Find where the given text appears and provide that cell's center as (X, Y) coordinate. 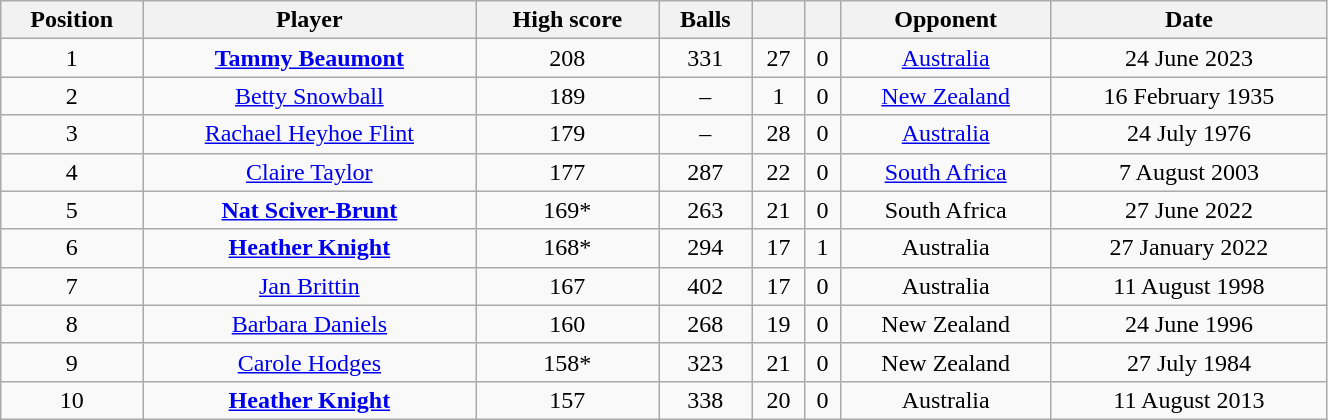
16 February 1935 (1188, 96)
27 July 1984 (1188, 362)
7 August 2003 (1188, 172)
323 (706, 362)
Claire Taylor (310, 172)
10 (72, 400)
338 (706, 400)
Date (1188, 20)
Barbara Daniels (310, 324)
287 (706, 172)
Rachael Heyhoe Flint (310, 134)
Jan Brittin (310, 286)
Balls (706, 20)
5 (72, 210)
294 (706, 248)
Opponent (946, 20)
Nat Sciver-Brunt (310, 210)
167 (568, 286)
11 August 2013 (1188, 400)
208 (568, 58)
High score (568, 20)
268 (706, 324)
179 (568, 134)
263 (706, 210)
Carole Hodges (310, 362)
2 (72, 96)
168* (568, 248)
Position (72, 20)
Player (310, 20)
8 (72, 324)
402 (706, 286)
19 (778, 324)
Tammy Beaumont (310, 58)
160 (568, 324)
331 (706, 58)
24 July 1976 (1188, 134)
24 June 2023 (1188, 58)
177 (568, 172)
24 June 1996 (1188, 324)
7 (72, 286)
27 (778, 58)
6 (72, 248)
158* (568, 362)
28 (778, 134)
3 (72, 134)
20 (778, 400)
27 June 2022 (1188, 210)
169* (568, 210)
11 August 1998 (1188, 286)
Betty Snowball (310, 96)
22 (778, 172)
157 (568, 400)
4 (72, 172)
27 January 2022 (1188, 248)
9 (72, 362)
189 (568, 96)
